Determine the (x, y) coordinate at the center of the cell enclosing the given text.  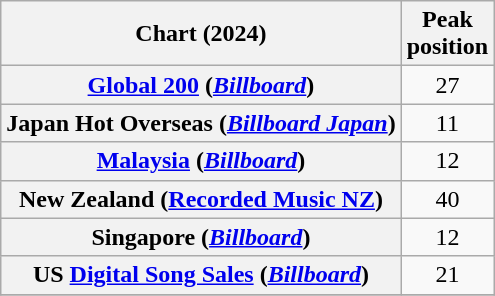
US Digital Song Sales (Billboard) (201, 275)
11 (447, 123)
Peakposition (447, 34)
New Zealand (Recorded Music NZ) (201, 199)
Japan Hot Overseas (Billboard Japan) (201, 123)
27 (447, 85)
21 (447, 275)
Singapore (Billboard) (201, 237)
Global 200 (Billboard) (201, 85)
40 (447, 199)
Malaysia (Billboard) (201, 161)
Chart (2024) (201, 34)
